Return the (x, y) coordinate for the center point of the cell that contains the specified text.  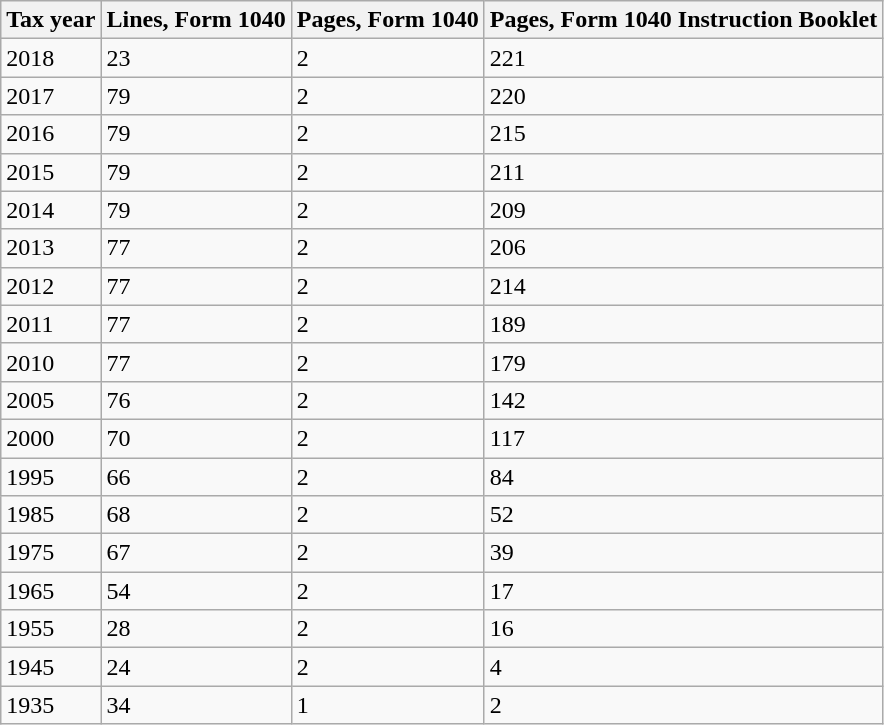
23 (196, 58)
189 (683, 324)
1 (388, 705)
2010 (51, 362)
2018 (51, 58)
66 (196, 477)
Lines, Form 1040 (196, 20)
28 (196, 629)
220 (683, 96)
2012 (51, 286)
1935 (51, 705)
117 (683, 438)
2013 (51, 248)
76 (196, 400)
4 (683, 667)
1995 (51, 477)
34 (196, 705)
16 (683, 629)
39 (683, 553)
2017 (51, 96)
1975 (51, 553)
1985 (51, 515)
2014 (51, 210)
1965 (51, 591)
214 (683, 286)
Tax year (51, 20)
209 (683, 210)
1945 (51, 667)
68 (196, 515)
179 (683, 362)
67 (196, 553)
84 (683, 477)
215 (683, 134)
211 (683, 172)
24 (196, 667)
17 (683, 591)
206 (683, 248)
2016 (51, 134)
52 (683, 515)
2005 (51, 400)
2011 (51, 324)
Pages, Form 1040 Instruction Booklet (683, 20)
2015 (51, 172)
1955 (51, 629)
54 (196, 591)
70 (196, 438)
Pages, Form 1040 (388, 20)
221 (683, 58)
2000 (51, 438)
142 (683, 400)
